Search for the cell housing the specified text and yield its [X, Y] center coordinate. 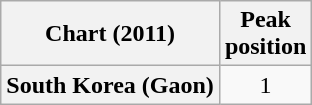
Peakposition [265, 34]
South Korea (Gaon) [110, 85]
1 [265, 85]
Chart (2011) [110, 34]
